Return [X, Y] of the center of cell containing provided text 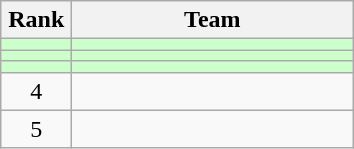
Rank [36, 20]
5 [36, 129]
Team [212, 20]
4 [36, 91]
